Return (x, y) of the center of cell containing provided text 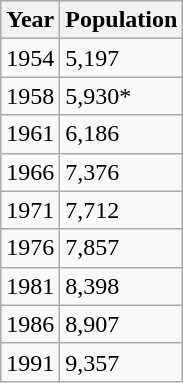
9,357 (122, 362)
1966 (30, 172)
7,712 (122, 210)
1958 (30, 96)
Population (122, 20)
1986 (30, 324)
1991 (30, 362)
5,930* (122, 96)
1971 (30, 210)
1954 (30, 58)
6,186 (122, 134)
7,376 (122, 172)
7,857 (122, 248)
8,398 (122, 286)
1976 (30, 248)
1981 (30, 286)
5,197 (122, 58)
1961 (30, 134)
Year (30, 20)
8,907 (122, 324)
